Detect which cell encompasses the target text, then output its (x, y) center coordinate. 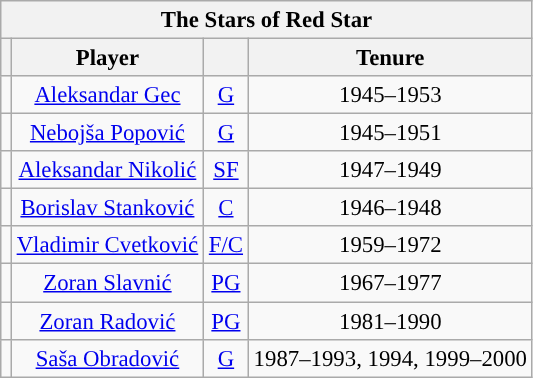
SF (226, 170)
Nebojša Popović (107, 133)
C (226, 208)
Tenure (390, 58)
1945–1951 (390, 133)
1967–1977 (390, 283)
Aleksandar Nikolić (107, 170)
Saša Obradović (107, 358)
1981–1990 (390, 321)
Zoran Slavnić (107, 283)
1959–1972 (390, 245)
Vladimir Cvetković (107, 245)
1946–1948 (390, 208)
1987–1993, 1994, 1999–2000 (390, 358)
Player (107, 58)
Borislav Stanković (107, 208)
F/C (226, 245)
Aleksandar Gec (107, 95)
The Stars of Red Star (267, 20)
Zoran Radović (107, 321)
1945–1953 (390, 95)
1947–1949 (390, 170)
